Pinpoint the cell where the given text exists, returning its (X, Y) midpoint coordinate. 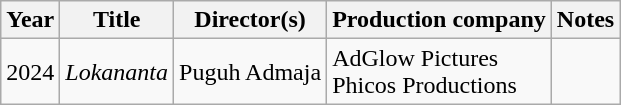
Director(s) (250, 20)
Lokananta (117, 72)
Notes (585, 20)
Year (30, 20)
Puguh Admaja (250, 72)
AdGlow PicturesPhicos Productions (440, 72)
Title (117, 20)
Production company (440, 20)
2024 (30, 72)
